Pinpoint the cell where the given text exists, returning its (X, Y) midpoint coordinate. 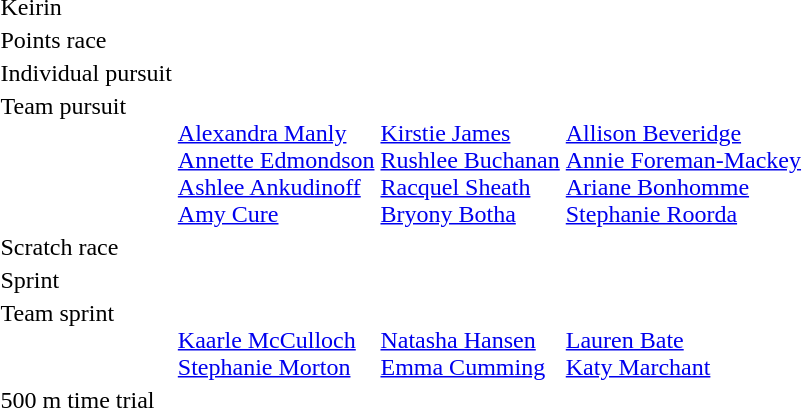
Alexandra ManlyAnnette EdmondsonAshlee AnkudinoffAmy Cure (276, 160)
Kirstie JamesRushlee BuchananRacquel SheathBryony Botha (470, 160)
Kaarle McCullochStephanie Morton (276, 340)
Lauren BateKaty Marchant (683, 340)
Natasha HansenEmma Cumming (470, 340)
Allison BeveridgeAnnie Foreman-MackeyAriane BonhommeStephanie Roorda (683, 160)
